Return the (x, y) coordinate for the center point of the cell that contains the specified text.  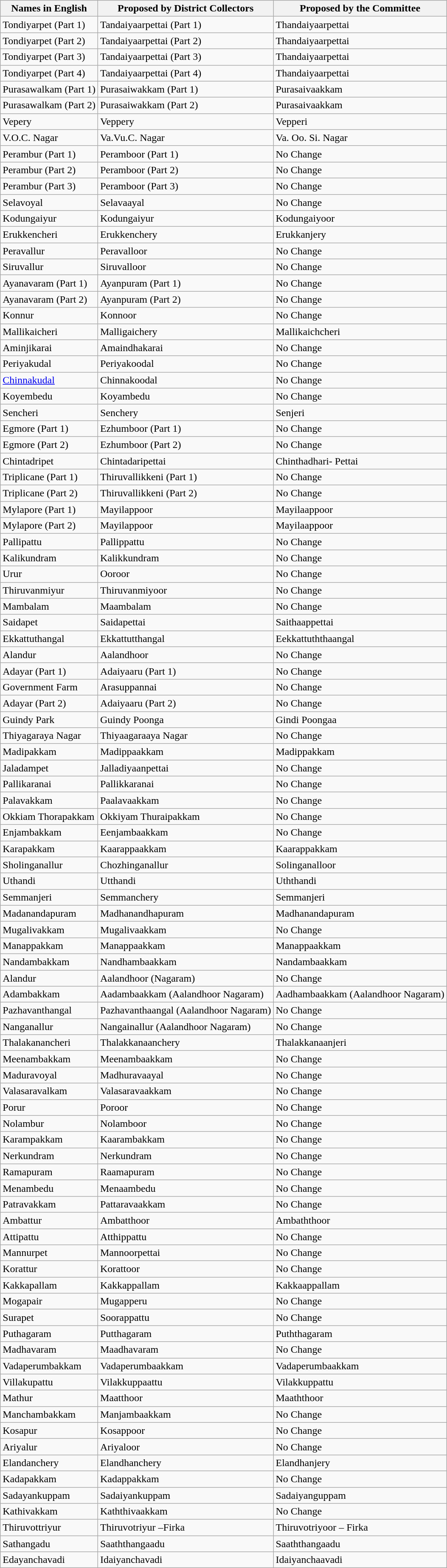
Pattaravaakkam (186, 1204)
Thiruvanmiyoor (186, 590)
Pallipattu (49, 542)
Paalavaakkam (186, 800)
Tondiyarpet (Part 2) (49, 41)
Koyambedu (186, 396)
Mugalivaakkam (186, 929)
Thalakkanaanjeri (360, 1043)
Meenambaakkam (186, 1059)
Perambur (Part 1) (49, 154)
Senjeri (360, 412)
Korattoor (186, 1269)
Koyembedu (49, 396)
Ayanpuram (Part 1) (186, 283)
Sathangadu (49, 1544)
Veppery (186, 121)
Saithaappettai (360, 622)
Madippakkam (360, 752)
Vepperi (360, 121)
Eekkattuththaangal (360, 639)
Pallippattu (186, 542)
Mallikaichcheri (360, 332)
Pallikaranai (49, 784)
Proposed by District Collectors (186, 8)
Egmore (Part 1) (49, 428)
Erukkencheri (49, 235)
Tandaiyaarpettai (Part 3) (186, 57)
Madhuravaayal (186, 1075)
Peravallur (49, 251)
Thiyaagaraaya Nagar (186, 736)
Kalikundram (49, 558)
Sadaiyankuppam (186, 1495)
Kadappakkam (186, 1479)
Puththagaram (360, 1334)
Va.Vu.C. Nagar (186, 138)
Thiruvanmiyur (49, 590)
Mambalam (49, 606)
Thiruvallikkeni (Part 2) (186, 493)
Enjambakkam (49, 833)
Kadapakkam (49, 1479)
Aminjikarai (49, 348)
Tandaiyaarpettai (Part 1) (186, 25)
Saidapettai (186, 622)
Guindy Poonga (186, 720)
Konnoor (186, 315)
Atthippattu (186, 1237)
Menambedu (49, 1188)
Madhanandhapuram (186, 913)
Pazhavanthaangal (Aalandhoor Nagaram) (186, 1011)
Karapakkam (49, 849)
Chinnakudal (49, 380)
Malligaichery (186, 332)
Ekkattuthangal (49, 639)
Pallikkaranai (186, 784)
Ezhumboor (Part 1) (186, 428)
Mogapair (49, 1301)
Aalandhoor (Nagaram) (186, 978)
Uthandi (49, 881)
Attipattu (49, 1237)
Aalandhoor (186, 655)
Names in English (49, 8)
Vadaperumbakkam (49, 1366)
Pazhavanthangal (49, 1011)
V.O.C. Nagar (49, 138)
Purasaiwakkam (Part 1) (186, 89)
Ayanavaram (Part 1) (49, 283)
Idaiyanchavadi (186, 1560)
Patravakkam (49, 1204)
Guindy Park (49, 720)
Mugapperu (186, 1301)
Puthagaram (49, 1334)
Ambaththoor (360, 1220)
Sencheri (49, 412)
Manjambaakkam (186, 1414)
Adaiyaaru (Part 1) (186, 671)
Senchery (186, 412)
Purasawalkam (Part 2) (49, 105)
Ambattur (49, 1220)
Sholinganallur (49, 865)
Thiruvallikkeni (Part 1) (186, 477)
Surapet (49, 1317)
Thiruvotriyur –Firka (186, 1528)
Manappakkam (49, 946)
Gindi Poongaa (360, 720)
Ayanavaram (Part 2) (49, 299)
Maaththoor (360, 1398)
Peramboor (Part 3) (186, 186)
Kakkaappallam (360, 1285)
Kodungaiyoor (360, 219)
Menaambedu (186, 1188)
Triplicane (Part 1) (49, 477)
Mannurpet (49, 1253)
Madhavaram (49, 1350)
Elandanchery (49, 1463)
Ooroor (186, 574)
Nanganallur (49, 1027)
Nandambakkam (49, 962)
Thiruvotriyoor – Firka (360, 1528)
Madanandapuram (49, 913)
Adaiyaaru (Part 2) (186, 703)
Maambalam (186, 606)
Tondiyarpet (Part 1) (49, 25)
Palavakkam (49, 800)
Peramboor (Part 2) (186, 170)
Kaarappakkam (360, 849)
Erukkenchery (186, 235)
Valasaravalkam (49, 1091)
Chinnakoodal (186, 380)
Okkiam Thorapakkam (49, 816)
Periyakudal (49, 364)
Kathivakkam (49, 1512)
Solinganalloor (360, 865)
Ekkattutthangal (186, 639)
Egmore (Part 2) (49, 445)
Triplicane (Part 2) (49, 493)
Ayanpuram (Part 2) (186, 299)
Kosappoor (186, 1430)
Nandhambaakkam (186, 962)
Ezhumboor (Part 2) (186, 445)
Vilakkuppattu (360, 1382)
Villakupattu (49, 1382)
Idaiyanchaavadi (360, 1560)
Mylapore (Part 2) (49, 526)
Tandaiyaarpettai (Part 2) (186, 41)
Mathur (49, 1398)
Siruvallur (49, 267)
Selavoyal (49, 203)
Kaarappaakkam (186, 849)
Elandhanchery (186, 1463)
Periyakoodal (186, 364)
Thalakkanaanchery (186, 1043)
Elandhanjery (360, 1463)
Sadayankuppam (49, 1495)
Putthagaram (186, 1334)
Maatthoor (186, 1398)
Karampakkam (49, 1140)
Adambakkam (49, 994)
Jaladampet (49, 768)
Soorappattu (186, 1317)
Utthandi (186, 881)
Ariyaloor (186, 1447)
Manchambakkam (49, 1414)
Government Farm (49, 687)
Jalladiyaanpettai (186, 768)
Nolamboor (186, 1123)
Va. Oo. Si. Nagar (360, 138)
Vepery (49, 121)
Peramboor (Part 1) (186, 154)
Kakkappallam (186, 1285)
Purasaiwakkam (Part 2) (186, 105)
Semmanchery (186, 897)
Sadaiyanguppam (360, 1495)
Chintadripet (49, 461)
Okkiyam Thuraipakkam (186, 816)
Tondiyarpet (Part 4) (49, 73)
Adayar (Part 1) (49, 671)
Porur (49, 1107)
Nolambur (49, 1123)
Arasuppannai (186, 687)
Perambur (Part 3) (49, 186)
Chintadaripettai (186, 461)
Urur (49, 574)
Mallikaicheri (49, 332)
Siruvalloor (186, 267)
Kalikkundram (186, 558)
Ariyalur (49, 1447)
Maadhavaram (186, 1350)
Madipakkam (49, 752)
Erukkanjery (360, 235)
Meenambakkam (49, 1059)
Kakkapallam (49, 1285)
Aadambaakkam (Aalandhoor Nagaram) (186, 994)
Ramapuram (49, 1172)
Mugalivakkam (49, 929)
Raamapuram (186, 1172)
Chozhinganallur (186, 865)
Kosapur (49, 1430)
Mylapore (Part 1) (49, 510)
Thalakanancheri (49, 1043)
Amaindhakarai (186, 348)
Proposed by the Committee (360, 8)
Maduravoyal (49, 1075)
Adayar (Part 2) (49, 703)
Purasawalkam (Part 1) (49, 89)
Uththandi (360, 881)
Chinthadhari- Pettai (360, 461)
Aadhambaakkam (Aalandhoor Nagaram) (360, 994)
Thiyagaraya Nagar (49, 736)
Eenjambaakkam (186, 833)
Kaththivaakkam (186, 1512)
Vilakkuppaattu (186, 1382)
Peravalloor (186, 251)
Nangainallur (Aalandhoor Nagaram) (186, 1027)
Selavaayal (186, 203)
Madippaakkam (186, 752)
Kaarambakkam (186, 1140)
Saidapet (49, 622)
Tondiyarpet (Part 3) (49, 57)
Ambatthoor (186, 1220)
Korattur (49, 1269)
Nandambaakkam (360, 962)
Perambur (Part 2) (49, 170)
Konnur (49, 315)
Edayanchavadi (49, 1560)
Mannoorpettai (186, 1253)
Poroor (186, 1107)
Valasaravaakkam (186, 1091)
Thiruvottriyur (49, 1528)
Madhanandapuram (360, 913)
Tandaiyaarpettai (Part 4) (186, 73)
